Return the [x, y] coordinate for the center point of the cell that contains the specified text.  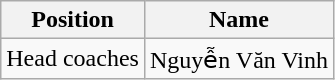
Position [73, 20]
Head coaches [73, 59]
Nguyễn Văn Vinh [238, 59]
Name [238, 20]
